Identify which cell holds the provided text, then report its (x, y) central coordinate. 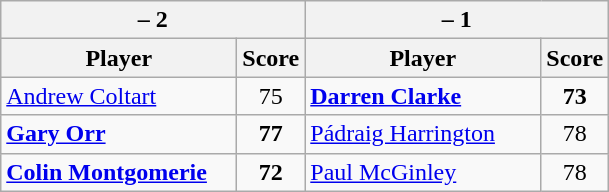
Gary Orr (119, 134)
Colin Montgomerie (119, 172)
– 1 (457, 20)
Paul McGinley (423, 172)
75 (271, 96)
72 (271, 172)
Darren Clarke (423, 96)
Andrew Coltart (119, 96)
73 (575, 96)
– 2 (153, 20)
Pádraig Harrington (423, 134)
77 (271, 134)
